Locate the cell with the specified text and output its [X, Y] center coordinate. 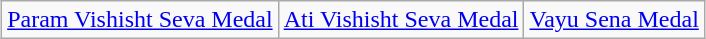
Vayu Sena Medal [614, 20]
Ati Vishisht Seva Medal [401, 20]
Param Vishisht Seva Medal [140, 20]
